Return [X, Y] of the center of cell containing provided text 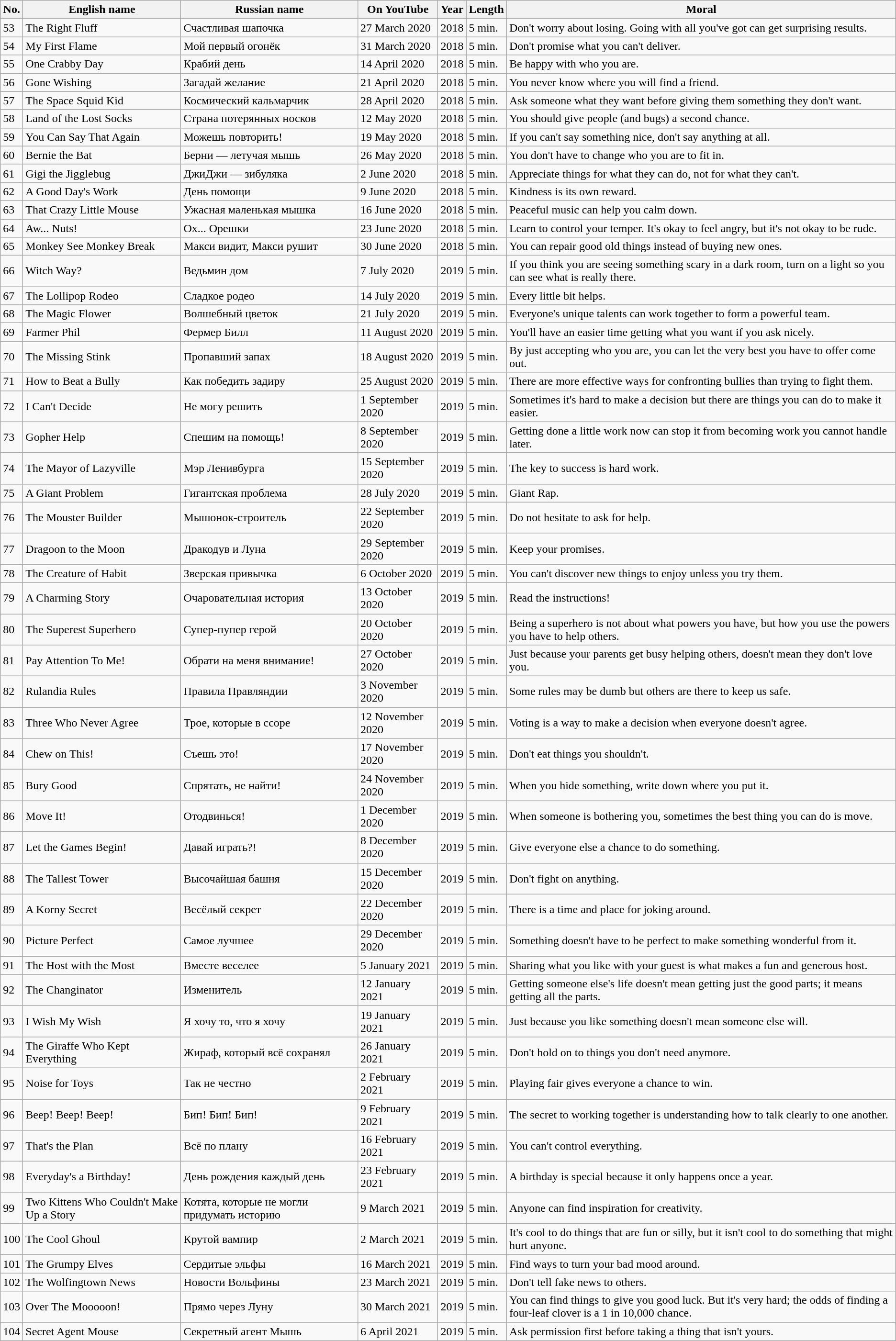
53 [11, 28]
When you hide something, write down where you put it. [701, 785]
80 [11, 629]
13 October 2020 [398, 598]
The Wolfingtown News [102, 1282]
Peaceful music can help you calm down. [701, 210]
Dragoon to the Moon [102, 548]
Всё по плану [269, 1146]
8 September 2020 [398, 437]
28 July 2020 [398, 493]
83 [11, 723]
16 February 2021 [398, 1146]
Length [486, 10]
92 [11, 990]
11 August 2020 [398, 332]
Так не честно [269, 1084]
Getting someone else's life doesn't mean getting just the good parts; it means getting all the parts. [701, 990]
57 [11, 101]
The Host with the Most [102, 965]
70 [11, 357]
101 [11, 1264]
Страна потерянных носков [269, 119]
A Charming Story [102, 598]
День рождения каждый день [269, 1177]
Land of the Lost Socks [102, 119]
The Creature of Habit [102, 573]
Three Who Never Agree [102, 723]
The Giraffe Who Kept Everything [102, 1052]
A Good Day's Work [102, 191]
67 [11, 296]
You should give people (and bugs) a second chance. [701, 119]
Крутой вампир [269, 1240]
Over The Mooooon! [102, 1307]
9 February 2021 [398, 1114]
9 June 2020 [398, 191]
60 [11, 155]
Let the Games Begin! [102, 847]
15 December 2020 [398, 879]
20 October 2020 [398, 629]
Every little bit helps. [701, 296]
Супер-пупер герой [269, 629]
21 July 2020 [398, 314]
Everyday's a Birthday! [102, 1177]
Appreciate things for what they can do, not for what they can't. [701, 173]
Спрятать, не найти! [269, 785]
87 [11, 847]
Beep! Beep! Beep! [102, 1114]
25 August 2020 [398, 381]
95 [11, 1084]
Самое лучшее [269, 941]
Keep your promises. [701, 548]
Learn to control your temper. It's okay to feel angry, but it's not okay to be rude. [701, 228]
88 [11, 879]
23 February 2021 [398, 1177]
Гигантская проблема [269, 493]
Обрати на меня внимание! [269, 660]
31 March 2020 [398, 46]
My First Flame [102, 46]
30 June 2020 [398, 246]
Pay Attention To Me! [102, 660]
How to Beat a Bully [102, 381]
The Cool Ghoul [102, 1240]
ДжиДжи — зибуляка [269, 173]
27 March 2020 [398, 28]
Giant Rap. [701, 493]
78 [11, 573]
Anyone can find inspiration for creativity. [701, 1208]
Мэр Ленивбурга [269, 468]
29 December 2020 [398, 941]
73 [11, 437]
Give everyone else a chance to do something. [701, 847]
59 [11, 137]
Aw... Nuts! [102, 228]
День помощи [269, 191]
I Can't Decide [102, 406]
Вместе веселее [269, 965]
29 September 2020 [398, 548]
104 [11, 1331]
Picture Perfect [102, 941]
Chew on This! [102, 754]
75 [11, 493]
1 September 2020 [398, 406]
98 [11, 1177]
16 June 2020 [398, 210]
You can't discover new things to enjoy unless you try them. [701, 573]
Move It! [102, 816]
96 [11, 1114]
Some rules may be dumb but others are there to keep us safe. [701, 692]
Witch Way? [102, 271]
There are more effective ways for confronting bullies than trying to fight them. [701, 381]
Noise for Toys [102, 1084]
69 [11, 332]
Пропавший запах [269, 357]
You can find things to give you good luck. But it's very hard; the odds of finding a four-leaf clover is a 1 in 10,000 chance. [701, 1307]
Очаровательная история [269, 598]
If you can't say something nice, don't say anything at all. [701, 137]
Kindness is its own reward. [701, 191]
Gone Wishing [102, 82]
The Superest Superhero [102, 629]
Rulandia Rules [102, 692]
93 [11, 1021]
You can repair good old things instead of buying new ones. [701, 246]
62 [11, 191]
Everyone's unique talents can work together to form a powerful team. [701, 314]
Можешь повторить! [269, 137]
Мой первый огонёк [269, 46]
Берни — летучая мышь [269, 155]
102 [11, 1282]
I Wish My Wish [102, 1021]
16 March 2021 [398, 1264]
Sharing what you like with your guest is what makes a fun and generous host. [701, 965]
94 [11, 1052]
Секретный агент Мышь [269, 1331]
Moral [701, 10]
Отодвинься! [269, 816]
Зверская привычка [269, 573]
Трое, которые в ссоре [269, 723]
Something doesn't have to be perfect to make something wonderful from it. [701, 941]
Новости Вольфины [269, 1282]
19 January 2021 [398, 1021]
72 [11, 406]
22 December 2020 [398, 909]
Monkey See Monkey Break [102, 246]
Правила Правляндии [269, 692]
6 October 2020 [398, 573]
A Giant Problem [102, 493]
Высочайшая башня [269, 879]
Don't hold on to things you don't need anymore. [701, 1052]
86 [11, 816]
Дракодув и Луна [269, 548]
Загадай желание [269, 82]
79 [11, 598]
A birthday is special because it only happens once a year. [701, 1177]
26 January 2021 [398, 1052]
Весёлый секрет [269, 909]
Don't promise what you can't deliver. [701, 46]
The Mouster Builder [102, 518]
Ужасная маленькая мышка [269, 210]
Playing fair gives everyone a chance to win. [701, 1084]
63 [11, 210]
Волшебный цветок [269, 314]
28 April 2020 [398, 101]
One Crabby Day [102, 64]
On YouTube [398, 10]
Don't fight on anything. [701, 879]
You can't control everything. [701, 1146]
Крабий день [269, 64]
Be happy with who you are. [701, 64]
Сладкое родео [269, 296]
You never know where you will find a friend. [701, 82]
The Right Fluff [102, 28]
66 [11, 271]
The key to success is hard work. [701, 468]
Космический кальмарчик [269, 101]
If you think you are seeing something scary in a dark room, turn on a light so you can see what is really there. [701, 271]
12 May 2020 [398, 119]
61 [11, 173]
Съешь это! [269, 754]
8 December 2020 [398, 847]
The secret to working together is understanding how to talk clearly to one another. [701, 1114]
2 March 2021 [398, 1240]
97 [11, 1146]
English name [102, 10]
The Tallest Tower [102, 879]
30 March 2021 [398, 1307]
A Korny Secret [102, 909]
Давай играть?! [269, 847]
27 October 2020 [398, 660]
Year [452, 10]
The Space Squid Kid [102, 101]
Do not hesitate to ask for help. [701, 518]
Read the instructions! [701, 598]
58 [11, 119]
Gopher Help [102, 437]
85 [11, 785]
Изменитель [269, 990]
Как победить задиру [269, 381]
22 September 2020 [398, 518]
65 [11, 246]
23 March 2021 [398, 1282]
56 [11, 82]
17 November 2020 [398, 754]
Спешим на помощь! [269, 437]
Voting is a way to make a decision when everyone doesn't agree. [701, 723]
The Mayor of Lazyville [102, 468]
Two Kittens Who Couldn't Make Up a Story [102, 1208]
100 [11, 1240]
2 February 2021 [398, 1084]
When someone is bothering you, sometimes the best thing you can do is move. [701, 816]
Макси видит, Макси рушит [269, 246]
Не могу решить [269, 406]
26 May 2020 [398, 155]
Сердитые эльфы [269, 1264]
Don't worry about losing. Going with all you've got can get surprising results. [701, 28]
By just accepting who you are, you can let the very best you have to offer come out. [701, 357]
76 [11, 518]
54 [11, 46]
That Crazy Little Mouse [102, 210]
7 July 2020 [398, 271]
3 November 2020 [398, 692]
5 January 2021 [398, 965]
That's the Plan [102, 1146]
Жираф, который всё сохранял [269, 1052]
77 [11, 548]
68 [11, 314]
No. [11, 10]
Just because you like something doesn't mean someone else will. [701, 1021]
81 [11, 660]
71 [11, 381]
Secret Agent Mouse [102, 1331]
64 [11, 228]
Ведьмин дом [269, 271]
Мышонок-строитель [269, 518]
24 November 2020 [398, 785]
Find ways to turn your bad mood around. [701, 1264]
It's cool to do things that are fun or silly, but it isn't cool to do something that might hurt anyone. [701, 1240]
Я хочу то, что я хочу [269, 1021]
Bury Good [102, 785]
12 November 2020 [398, 723]
99 [11, 1208]
Ask someone what they want before giving them something they don't want. [701, 101]
23 June 2020 [398, 228]
Бип! Бип! Бип! [269, 1114]
Gigi the Jigglebug [102, 173]
The Magic Flower [102, 314]
18 August 2020 [398, 357]
9 March 2021 [398, 1208]
90 [11, 941]
Being a superhero is not about what powers you have, but how you use the powers you have to help others. [701, 629]
The Changinator [102, 990]
15 September 2020 [398, 468]
21 April 2020 [398, 82]
Прямо через Луну [269, 1307]
The Missing Stink [102, 357]
74 [11, 468]
Just because your parents get busy helping others, doesn't mean they don't love you. [701, 660]
There is a time and place for joking around. [701, 909]
The Lollipop Rodeo [102, 296]
You Can Say That Again [102, 137]
55 [11, 64]
2 June 2020 [398, 173]
Счастливая шапочка [269, 28]
Ask permission first before taking a thing that isn't yours. [701, 1331]
Don't eat things you shouldn't. [701, 754]
Фермер Билл [269, 332]
Russian name [269, 10]
Котята, которые не могли придумать историю [269, 1208]
You'll have an easier time getting what you want if you ask nicely. [701, 332]
6 April 2021 [398, 1331]
14 April 2020 [398, 64]
19 May 2020 [398, 137]
91 [11, 965]
12 January 2021 [398, 990]
Farmer Phil [102, 332]
Sometimes it's hard to make a decision but there are things you can do to make it easier. [701, 406]
Don't tell fake news to others. [701, 1282]
1 December 2020 [398, 816]
The Grumpy Elves [102, 1264]
Ох... Орешки [269, 228]
Bernie the Bat [102, 155]
You don't have to change who you are to fit in. [701, 155]
103 [11, 1307]
82 [11, 692]
89 [11, 909]
Getting done a little work now can stop it from becoming work you cannot handle later. [701, 437]
84 [11, 754]
14 July 2020 [398, 296]
